Extract the [X, Y] coordinate from the center of the cell holding the provided text.  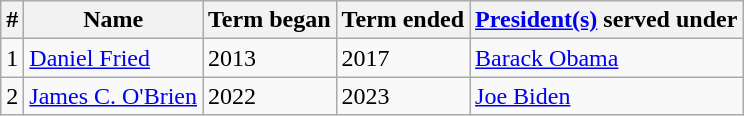
# [12, 20]
Term began [270, 20]
Name [114, 20]
2022 [270, 96]
Term ended [403, 20]
1 [12, 58]
Joe Biden [606, 96]
2 [12, 96]
2023 [403, 96]
President(s) served under [606, 20]
Daniel Fried [114, 58]
Barack Obama [606, 58]
James C. O'Brien [114, 96]
2013 [270, 58]
2017 [403, 58]
